Identify which cell holds the provided text, then report its (x, y) central coordinate. 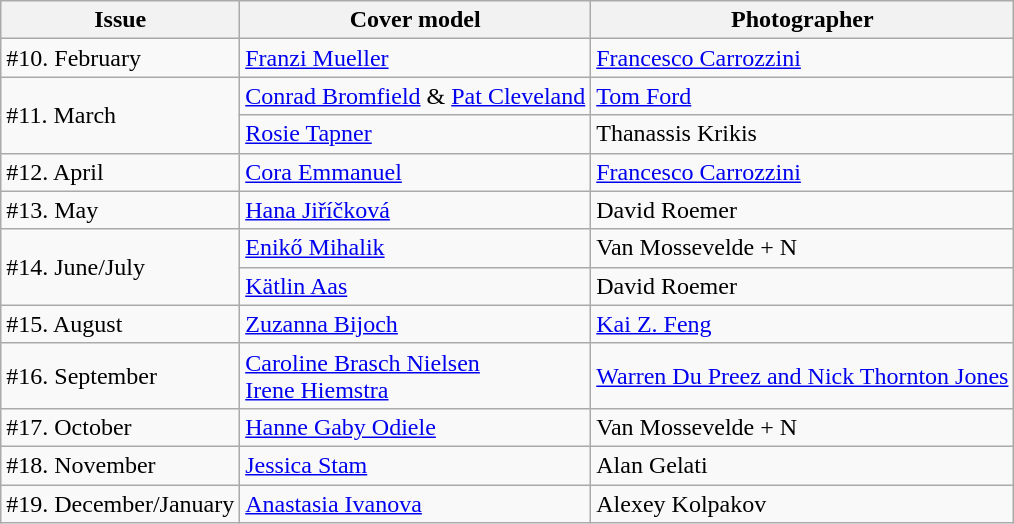
Issue (120, 20)
Rosie Tapner (416, 134)
#10. February (120, 58)
Cora Emmanuel (416, 172)
#18. November (120, 465)
Kätlin Aas (416, 286)
Hana Jiříčková (416, 210)
Warren Du Preez and Nick Thornton Jones (802, 376)
Hanne Gaby Odiele (416, 427)
Alan Gelati (802, 465)
#19. December/January (120, 503)
Photographer (802, 20)
#15. August (120, 324)
Anastasia Ivanova (416, 503)
#13. May (120, 210)
Franzi Mueller (416, 58)
Conrad Bromfield & Pat Cleveland (416, 96)
Jessica Stam (416, 465)
#11. March (120, 115)
Alexey Kolpakov (802, 503)
Kai Z. Feng (802, 324)
#14. June/July (120, 267)
#17. October (120, 427)
Thanassis Krikis (802, 134)
#12. April (120, 172)
Cover model (416, 20)
#16. September (120, 376)
Caroline Brasch NielsenIrene Hiemstra (416, 376)
Enikő Mihalik (416, 248)
Tom Ford (802, 96)
Zuzanna Bijoch (416, 324)
